From the cell containing the given text, extract its center point as (x, y) coordinate. 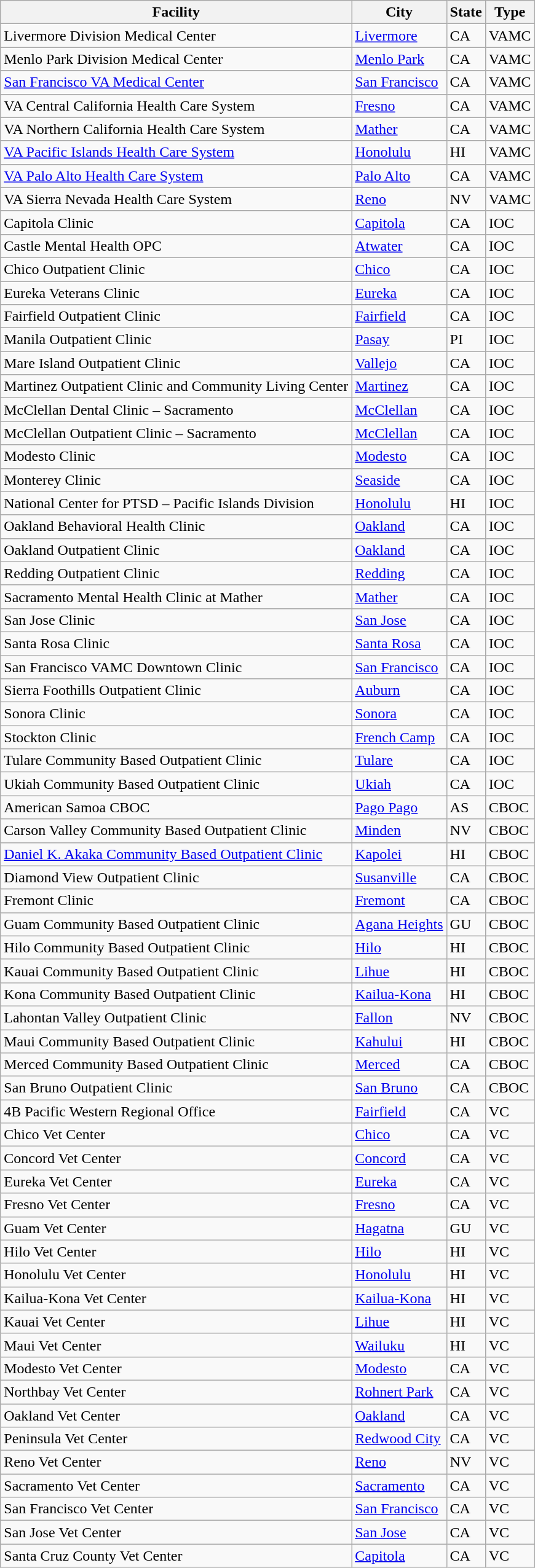
Rohnert Park (399, 1392)
Mare Island Outpatient Clinic (176, 363)
Martinez (399, 386)
Eureka Veterans Clinic (176, 293)
Sacramento Mental Health Clinic at Mather (176, 597)
Ukiah Community Based Outpatient Clinic (176, 784)
Northbay Vet Center (176, 1392)
San Francisco VA Medical Center (176, 82)
VA Pacific Islands Health Care System (176, 152)
Modesto Vet Center (176, 1368)
Santa Rosa (399, 643)
Hagatna (399, 1228)
State (466, 12)
Reno Vet Center (176, 1462)
French Camp (399, 737)
Guam Vet Center (176, 1228)
Agana Heights (399, 924)
Sonora Clinic (176, 714)
Sacramento (399, 1486)
Fresno Vet Center (176, 1205)
Tulare (399, 761)
Chico Outpatient Clinic (176, 269)
Diamond View Outpatient Clinic (176, 877)
VA Central California Health Care System (176, 106)
Livermore Division Medical Center (176, 36)
Fallon (399, 1017)
Pago Pago (399, 807)
Concord (399, 1158)
McClellan Outpatient Clinic – Sacramento (176, 433)
Maui Vet Center (176, 1345)
National Center for PTSD – Pacific Islands Division (176, 503)
Hilo Community Based Outpatient Clinic (176, 947)
Sacramento Vet Center (176, 1486)
VA Palo Alto Health Care System (176, 176)
Vallejo (399, 363)
Palo Alto (399, 176)
Guam Community Based Outpatient Clinic (176, 924)
Manila Outpatient Clinic (176, 340)
Redding (399, 573)
Fremont (399, 901)
Sonora (399, 714)
Martinez Outpatient Clinic and Community Living Center (176, 386)
American Samoa CBOC (176, 807)
Monterey Clinic (176, 480)
Oakland Behavioral Health Clinic (176, 527)
Maui Community Based Outpatient Clinic (176, 1041)
Merced Community Based Outpatient Clinic (176, 1065)
Fairfield Outpatient Clinic (176, 316)
Merced (399, 1065)
City (399, 12)
Livermore (399, 36)
Lahontan Valley Outpatient Clinic (176, 1017)
Capitola Clinic (176, 222)
Ukiah (399, 784)
San Francisco Vet Center (176, 1509)
Tulare Community Based Outpatient Clinic (176, 761)
Atwater (399, 246)
Modesto Clinic (176, 457)
Carson Valley Community Based Outpatient Clinic (176, 831)
Pasay (399, 340)
San Jose Clinic (176, 620)
Daniel K. Akaka Community Based Outpatient Clinic (176, 854)
Redwood City (399, 1439)
San Francisco VAMC Downtown Clinic (176, 667)
San Jose Vet Center (176, 1532)
Hilo Vet Center (176, 1252)
Auburn (399, 691)
Minden (399, 831)
Peninsula Vet Center (176, 1439)
Susanville (399, 877)
Stockton Clinic (176, 737)
Kauai Community Based Outpatient Clinic (176, 971)
Facility (176, 12)
4B Pacific Western Regional Office (176, 1111)
Castle Mental Health OPC (176, 246)
VA Northern California Health Care System (176, 129)
Type (510, 12)
Honolulu Vet Center (176, 1275)
Concord Vet Center (176, 1158)
Wailuku (399, 1345)
Oakland Vet Center (176, 1415)
Kona Community Based Outpatient Clinic (176, 994)
Santa Rosa Clinic (176, 643)
Redding Outpatient Clinic (176, 573)
Eureka Vet Center (176, 1182)
Fremont Clinic (176, 901)
AS (466, 807)
PI (466, 340)
Chico Vet Center (176, 1135)
San Bruno (399, 1088)
Kahului (399, 1041)
McClellan Dental Clinic – Sacramento (176, 410)
Oakland Outpatient Clinic (176, 550)
Seaside (399, 480)
Santa Cruz County Vet Center (176, 1556)
Kauai Vet Center (176, 1322)
San Bruno Outpatient Clinic (176, 1088)
Sierra Foothills Outpatient Clinic (176, 691)
VA Sierra Nevada Health Care System (176, 199)
Kailua-Kona Vet Center (176, 1298)
Menlo Park Division Medical Center (176, 59)
Menlo Park (399, 59)
Kapolei (399, 854)
